Return the (X, Y) coordinate for the center point of the cell that contains the specified text.  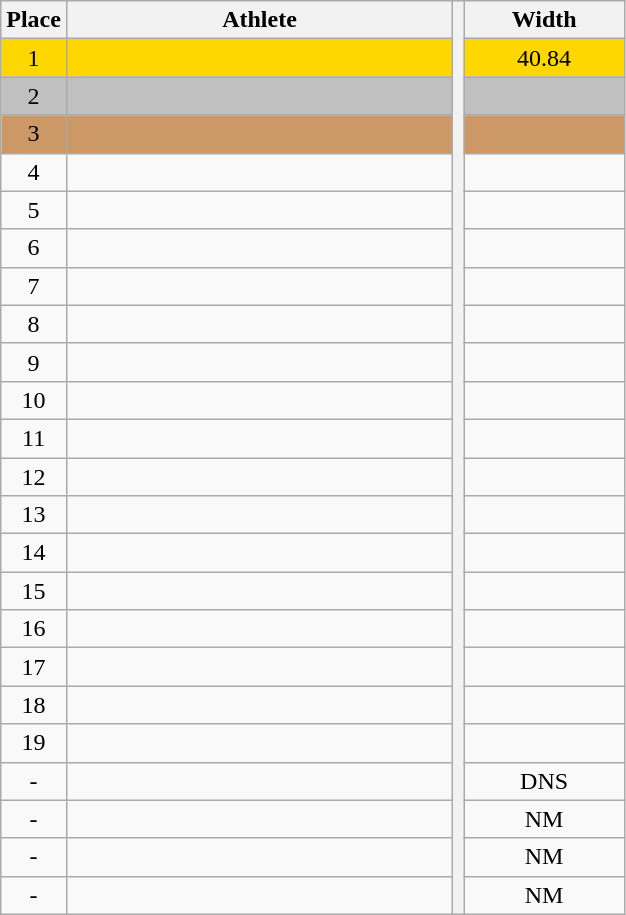
10 (34, 400)
Width (544, 20)
Place (34, 20)
7 (34, 286)
40.84 (544, 58)
2 (34, 96)
4 (34, 172)
13 (34, 515)
18 (34, 705)
15 (34, 591)
DNS (544, 781)
1 (34, 58)
9 (34, 362)
16 (34, 629)
Athlete (259, 20)
5 (34, 210)
3 (34, 134)
6 (34, 248)
12 (34, 477)
19 (34, 743)
8 (34, 324)
11 (34, 438)
17 (34, 667)
14 (34, 553)
